Detect which cell encompasses the target text, then output its (X, Y) center coordinate. 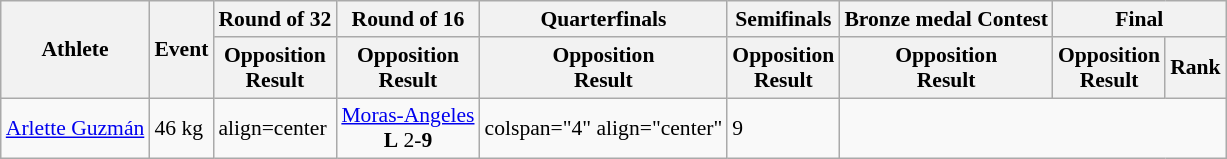
Moras-Angeles L 2-9 (408, 128)
9 (783, 128)
align=center (274, 128)
46 kg (181, 128)
Semifinals (783, 19)
Round of 16 (408, 19)
Quarterfinals (604, 19)
Rank (1196, 68)
Event (181, 50)
Round of 32 (274, 19)
colspan="4" align="center" (604, 128)
Athlete (76, 50)
Arlette Guzmán (76, 128)
Bronze medal Contest (946, 19)
Final (1140, 19)
